Locate the cell with the specified text and output its (X, Y) center coordinate. 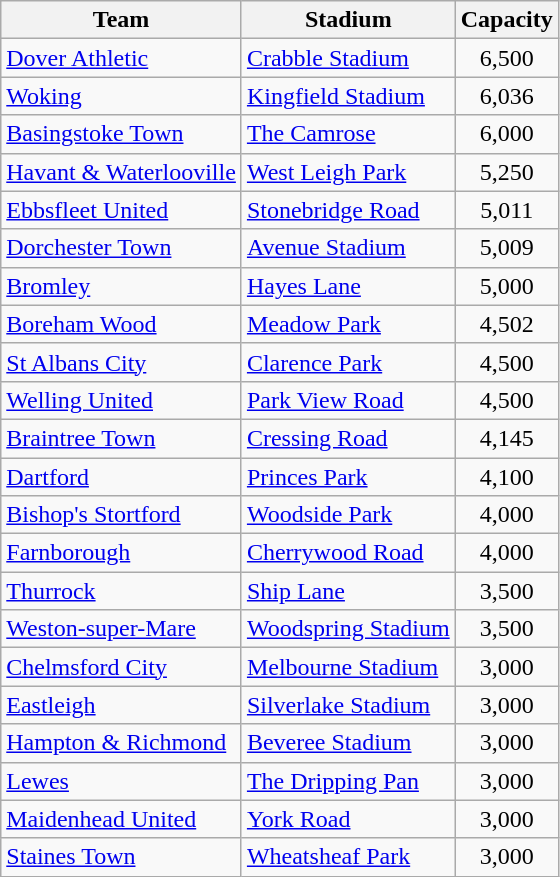
Capacity (506, 20)
Meadow Park (348, 324)
Lewes (122, 781)
Park View Road (348, 400)
Stadium (348, 20)
Dover Athletic (122, 58)
Kingfield Stadium (348, 96)
Havant & Waterlooville (122, 172)
Silverlake Stadium (348, 705)
Woodspring Stadium (348, 629)
Staines Town (122, 857)
Basingstoke Town (122, 134)
The Dripping Pan (348, 781)
Clarence Park (348, 362)
Wheatsheaf Park (348, 857)
Boreham Wood (122, 324)
Bishop's Stortford (122, 515)
5,250 (506, 172)
5,000 (506, 286)
Hayes Lane (348, 286)
Chelmsford City (122, 667)
Dorchester Town (122, 248)
Thurrock (122, 591)
4,100 (506, 477)
Weston-super-Mare (122, 629)
Crabble Stadium (348, 58)
5,011 (506, 210)
4,502 (506, 324)
Ebbsfleet United (122, 210)
Eastleigh (122, 705)
Princes Park (348, 477)
5,009 (506, 248)
Braintree Town (122, 438)
Welling United (122, 400)
Bromley (122, 286)
Team (122, 20)
York Road (348, 819)
Avenue Stadium (348, 248)
Stonebridge Road (348, 210)
West Leigh Park (348, 172)
Beveree Stadium (348, 743)
Melbourne Stadium (348, 667)
Dartford (122, 477)
Woking (122, 96)
Hampton & Richmond (122, 743)
6,500 (506, 58)
6,000 (506, 134)
4,145 (506, 438)
6,036 (506, 96)
Woodside Park (348, 515)
The Camrose (348, 134)
Cressing Road (348, 438)
Ship Lane (348, 591)
St Albans City (122, 362)
Farnborough (122, 553)
Cherrywood Road (348, 553)
Maidenhead United (122, 819)
